Locate the cell with the specified text and output its (X, Y) center coordinate. 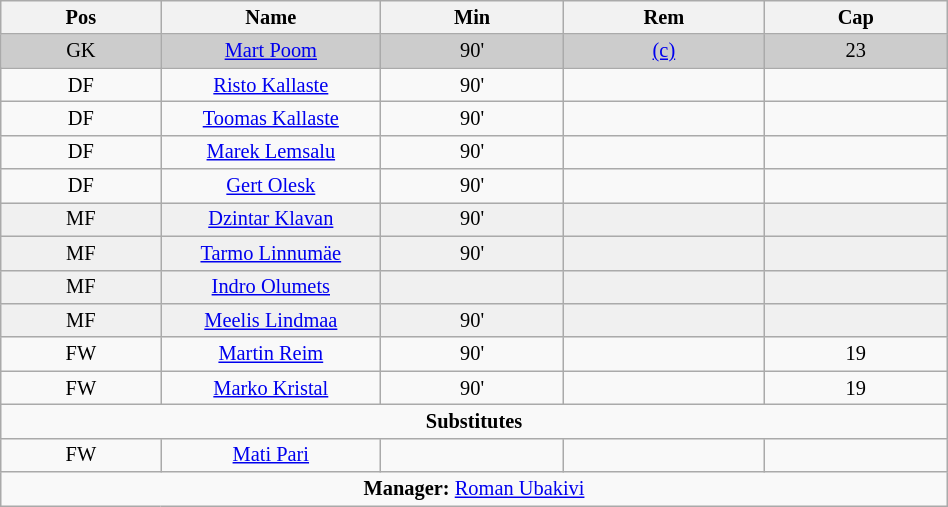
Dzintar Klavan (271, 219)
Rem (664, 17)
Martin Reim (271, 354)
Manager: Roman Ubakivi (474, 489)
Substitutes (474, 421)
Pos (81, 17)
23 (856, 51)
Mati Pari (271, 455)
Toomas Kallaste (271, 118)
Risto Kallaste (271, 85)
Marek Lemsalu (271, 152)
GK (81, 51)
(c) (664, 51)
Cap (856, 17)
Mart Poom (271, 51)
Gert Olesk (271, 186)
Tarmo Linnumäe (271, 253)
Marko Kristal (271, 388)
Name (271, 17)
Min (472, 17)
Indro Olumets (271, 287)
Meelis Lindmaa (271, 320)
